Return [X, Y] of the center of cell containing provided text 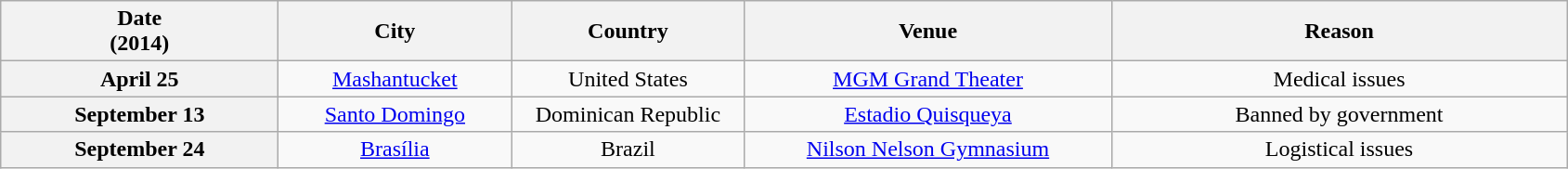
April 25 [139, 79]
Banned by government [1339, 114]
Logistical issues [1339, 149]
Brasília [395, 149]
United States [628, 79]
Venue [928, 32]
Santo Domingo [395, 114]
City [395, 32]
Nilson Nelson Gymnasium [928, 149]
Estadio Quisqueya [928, 114]
September 13 [139, 114]
Medical issues [1339, 79]
Country [628, 32]
Dominican Republic [628, 114]
MGM Grand Theater [928, 79]
Date(2014) [139, 32]
Mashantucket [395, 79]
Brazil [628, 149]
September 24 [139, 149]
Reason [1339, 32]
